Locate the cell with the specified text and output its [X, Y] center coordinate. 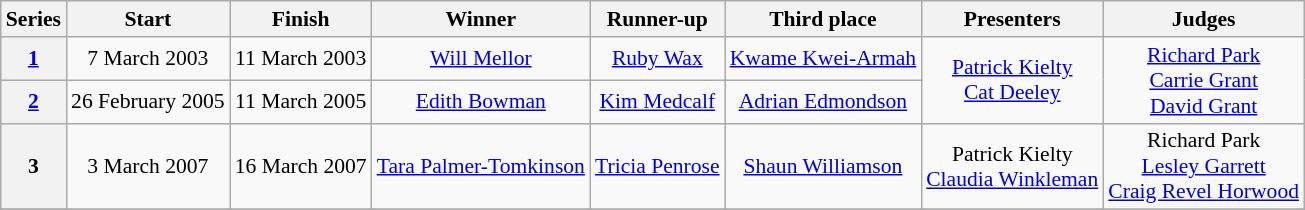
Adrian Edmondson [824, 102]
Patrick KieltyCat Deeley [1012, 80]
Will Mellor [481, 58]
3 [34, 166]
Tricia Penrose [658, 166]
11 March 2005 [301, 102]
Third place [824, 19]
2 [34, 102]
Richard ParkCarrie GrantDavid Grant [1204, 80]
1 [34, 58]
Finish [301, 19]
3 March 2007 [148, 166]
16 March 2007 [301, 166]
Start [148, 19]
Kim Medcalf [658, 102]
Patrick KieltyClaudia Winkleman [1012, 166]
26 February 2005 [148, 102]
Ruby Wax [658, 58]
11 March 2003 [301, 58]
Edith Bowman [481, 102]
Presenters [1012, 19]
Kwame Kwei-Armah [824, 58]
7 March 2003 [148, 58]
Winner [481, 19]
Runner-up [658, 19]
Richard ParkLesley GarrettCraig Revel Horwood [1204, 166]
Shaun Williamson [824, 166]
Judges [1204, 19]
Series [34, 19]
Tara Palmer-Tomkinson [481, 166]
